Return the [x, y] coordinate for the center point of the cell that contains the specified text.  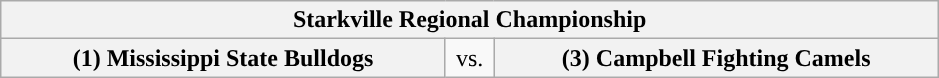
vs. [470, 58]
(1) Mississippi State Bulldogs [224, 58]
(3) Campbell Fighting Camels [716, 58]
Starkville Regional Championship [470, 20]
